Scan for the cell matching the given text and deliver its [X, Y] coordinate at center. 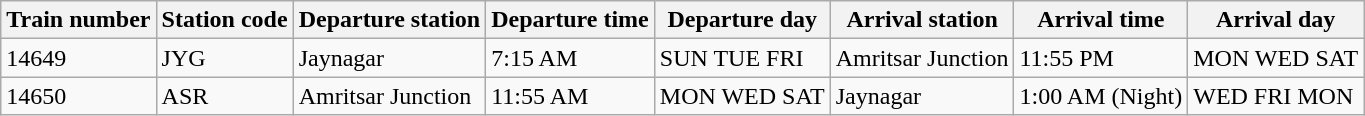
Train number [78, 20]
Departure station [390, 20]
WED FRI MON [1276, 96]
Station code [224, 20]
1:00 AM (Night) [1101, 96]
Arrival day [1276, 20]
7:15 AM [570, 58]
14650 [78, 96]
14649 [78, 58]
11:55 PM [1101, 58]
JYG [224, 58]
Departure day [742, 20]
11:55 AM [570, 96]
Arrival time [1101, 20]
ASR [224, 96]
Departure time [570, 20]
Arrival station [922, 20]
SUN TUE FRI [742, 58]
